Extract the [x, y] coordinate from the center of the cell holding the provided text.  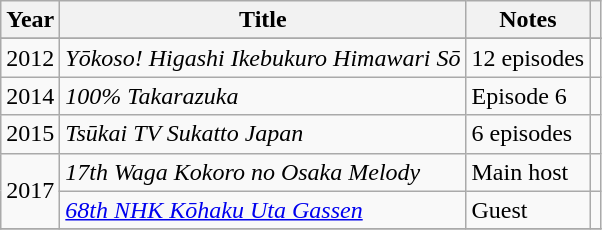
Main host [528, 172]
Year [30, 20]
Notes [528, 20]
6 episodes [528, 134]
17th Waga Kokoro no Osaka Melody [263, 172]
12 episodes [528, 58]
2015 [30, 134]
100% Takarazuka [263, 96]
68th NHK Kōhaku Uta Gassen [263, 210]
Tsūkai TV Sukatto Japan [263, 134]
Yōkoso! Higashi Ikebukuro Himawari Sō [263, 58]
Episode 6 [528, 96]
2014 [30, 96]
2012 [30, 58]
Guest [528, 210]
Title [263, 20]
2017 [30, 191]
